Pinpoint the cell where the given text exists, returning its (X, Y) midpoint coordinate. 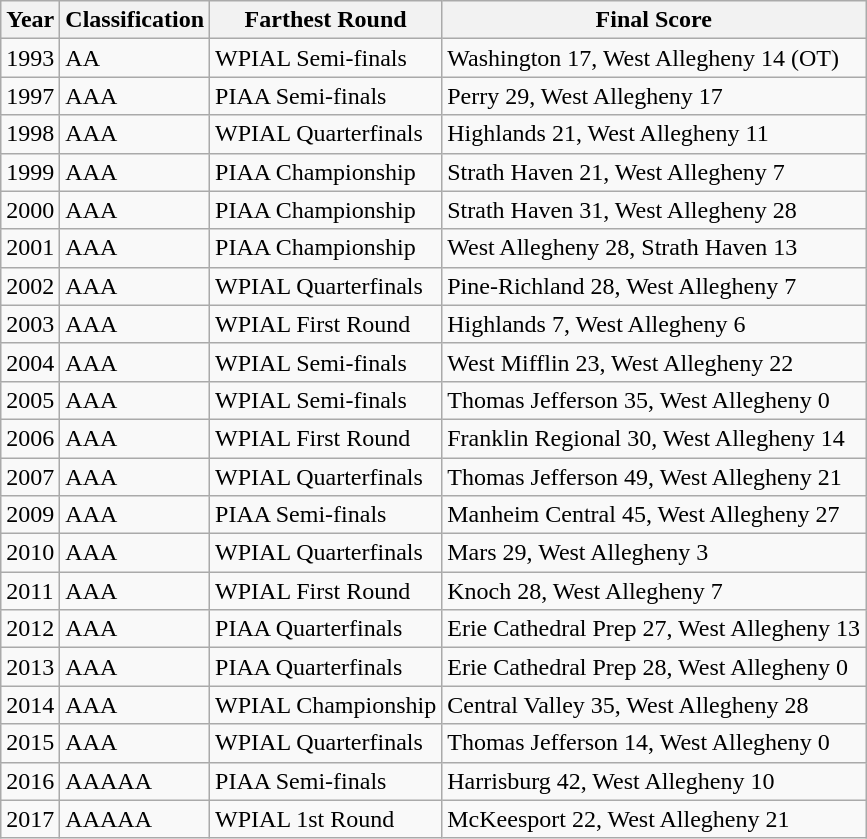
Mars 29, West Allegheny 3 (654, 553)
Washington 17, West Allegheny 14 (OT) (654, 58)
Pine-Richland 28, West Allegheny 7 (654, 286)
Classification (135, 20)
2011 (30, 591)
Thomas Jefferson 49, West Allegheny 21 (654, 477)
Thomas Jefferson 14, West Allegheny 0 (654, 743)
WPIAL 1st Round (326, 819)
2010 (30, 553)
2009 (30, 515)
Strath Haven 21, West Allegheny 7 (654, 172)
1998 (30, 134)
Thomas Jefferson 35, West Allegheny 0 (654, 400)
2013 (30, 667)
Final Score (654, 20)
2003 (30, 324)
2001 (30, 248)
2004 (30, 362)
Knoch 28, West Allegheny 7 (654, 591)
2017 (30, 819)
Highlands 7, West Allegheny 6 (654, 324)
WPIAL Championship (326, 705)
2016 (30, 781)
West Mifflin 23, West Allegheny 22 (654, 362)
1999 (30, 172)
2015 (30, 743)
Harrisburg 42, West Allegheny 10 (654, 781)
Perry 29, West Allegheny 17 (654, 96)
Franklin Regional 30, West Allegheny 14 (654, 438)
2012 (30, 629)
Erie Cathedral Prep 28, West Allegheny 0 (654, 667)
Highlands 21, West Allegheny 11 (654, 134)
1997 (30, 96)
Manheim Central 45, West Allegheny 27 (654, 515)
Farthest Round (326, 20)
AA (135, 58)
West Allegheny 28, Strath Haven 13 (654, 248)
2014 (30, 705)
2007 (30, 477)
2006 (30, 438)
Strath Haven 31, West Allegheny 28 (654, 210)
2005 (30, 400)
1993 (30, 58)
2000 (30, 210)
2002 (30, 286)
Erie Cathedral Prep 27, West Allegheny 13 (654, 629)
McKeesport 22, West Allegheny 21 (654, 819)
Central Valley 35, West Allegheny 28 (654, 705)
Year (30, 20)
